From the cell containing the given text, extract its center point as (X, Y) coordinate. 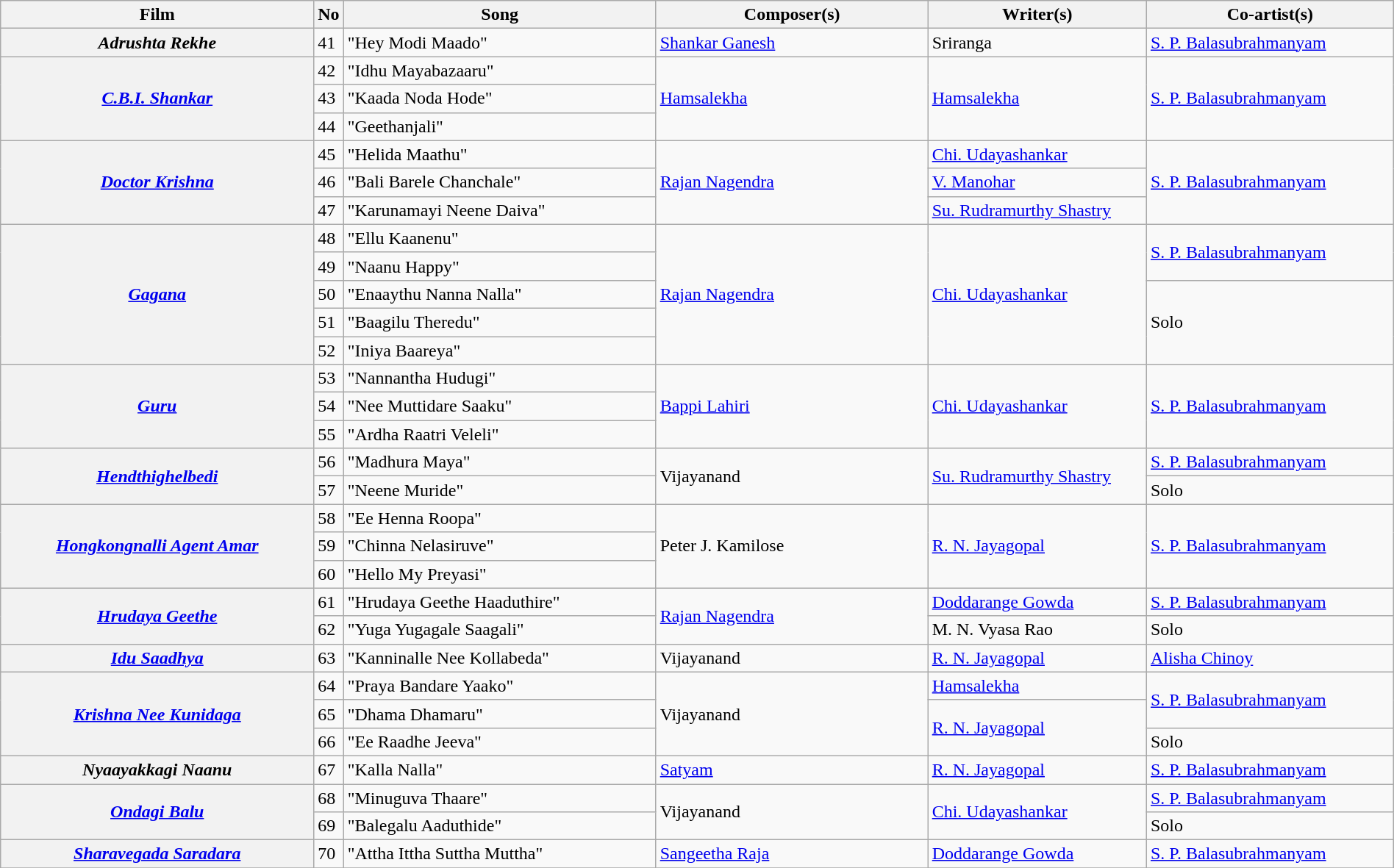
"Enaaythu Nanna Nalla" (500, 294)
45 (329, 154)
"Balegalu Aaduthide" (500, 826)
V. Manohar (1037, 182)
"Nannantha Hudugi" (500, 379)
"Helida Maathu" (500, 154)
Hendthighelbedi (157, 476)
Idu Saadhya (157, 658)
"Attha Ittha Suttha Muttha" (500, 854)
"Hello My Preyasi" (500, 574)
C.B.I. Shankar (157, 98)
Film (157, 15)
41 (329, 43)
"Dhama Dhamaru" (500, 714)
"Kaada Noda Hode" (500, 98)
Nyaayakkagi Naanu (157, 770)
49 (329, 266)
"Baagilu Theredu" (500, 322)
68 (329, 797)
Krishna Nee Kunidaga (157, 714)
Guru (157, 406)
59 (329, 546)
43 (329, 98)
"Yuga Yugagale Saagali" (500, 630)
50 (329, 294)
Sriranga (1037, 43)
Co-artist(s) (1270, 15)
"Iniya Baareya" (500, 351)
"Hey Modi Maado" (500, 43)
"Hrudaya Geethe Haaduthire" (500, 602)
57 (329, 490)
64 (329, 686)
67 (329, 770)
"Praya Bandare Yaako" (500, 686)
Sangeetha Raja (792, 854)
"Kalla Nalla" (500, 770)
47 (329, 210)
58 (329, 518)
55 (329, 434)
66 (329, 742)
65 (329, 714)
Composer(s) (792, 15)
54 (329, 406)
46 (329, 182)
Ondagi Balu (157, 811)
Bappi Lahiri (792, 406)
61 (329, 602)
Sharavegada Saradara (157, 854)
Satyam (792, 770)
Doctor Krishna (157, 182)
"Madhura Maya" (500, 462)
M. N. Vyasa Rao (1037, 630)
60 (329, 574)
Song (500, 15)
"Chinna Nelasiruve" (500, 546)
69 (329, 826)
63 (329, 658)
No (329, 15)
"Ee Henna Roopa" (500, 518)
"Kanninalle Nee Kollabeda" (500, 658)
44 (329, 126)
Shankar Ganesh (792, 43)
48 (329, 238)
62 (329, 630)
"Naanu Happy" (500, 266)
70 (329, 854)
Gagana (157, 294)
Peter J. Kamilose (792, 546)
"Neene Muride" (500, 490)
42 (329, 71)
Adrushta Rekhe (157, 43)
56 (329, 462)
"Bali Barele Chanchale" (500, 182)
51 (329, 322)
Hrudaya Geethe (157, 616)
Alisha Chinoy (1270, 658)
Writer(s) (1037, 15)
"Idhu Mayabazaaru" (500, 71)
"Ee Raadhe Jeeva" (500, 742)
"Ellu Kaanenu" (500, 238)
"Karunamayi Neene Daiva" (500, 210)
Hongkongnalli Agent Amar (157, 546)
"Ardha Raatri Veleli" (500, 434)
"Nee Muttidare Saaku" (500, 406)
53 (329, 379)
"Minuguva Thaare" (500, 797)
"Geethanjali" (500, 126)
52 (329, 351)
